Capture the cell that displays the provided text and extract its [X, Y] central coordinate. 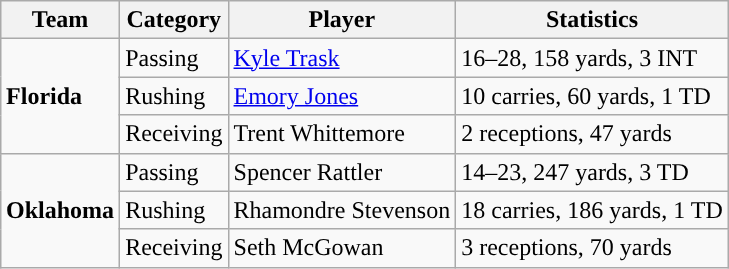
3 receptions, 70 yards [592, 248]
Team [60, 20]
Player [342, 20]
Category [174, 20]
2 receptions, 47 yards [592, 134]
Spencer Rattler [342, 172]
Kyle Trask [342, 58]
Seth McGowan [342, 248]
Trent Whittemore [342, 134]
Oklahoma [60, 210]
Emory Jones [342, 96]
Statistics [592, 20]
16–28, 158 yards, 3 INT [592, 58]
18 carries, 186 yards, 1 TD [592, 210]
Florida [60, 96]
10 carries, 60 yards, 1 TD [592, 96]
14–23, 247 yards, 3 TD [592, 172]
Rhamondre Stevenson [342, 210]
